Locate the cell with the specified text and output its [X, Y] center coordinate. 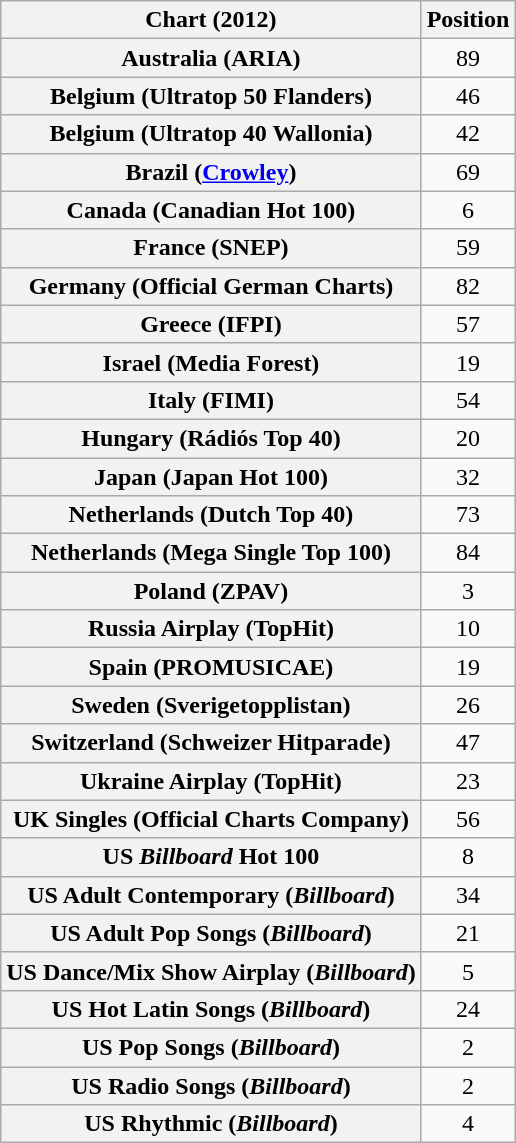
US Adult Contemporary (Billboard) [211, 895]
Israel (Media Forest) [211, 362]
Switzerland (Schweizer Hitparade) [211, 743]
47 [468, 743]
US Dance/Mix Show Airplay (Billboard) [211, 971]
Ukraine Airplay (TopHit) [211, 781]
US Pop Songs (Billboard) [211, 1047]
Netherlands (Dutch Top 40) [211, 515]
4 [468, 1124]
Greece (IFPI) [211, 324]
US Hot Latin Songs (Billboard) [211, 1009]
Hungary (Rádiós Top 40) [211, 438]
Belgium (Ultratop 50 Flanders) [211, 96]
84 [468, 553]
54 [468, 400]
6 [468, 210]
69 [468, 172]
23 [468, 781]
34 [468, 895]
46 [468, 96]
Position [468, 20]
42 [468, 134]
Netherlands (Mega Single Top 100) [211, 553]
Canada (Canadian Hot 100) [211, 210]
Chart (2012) [211, 20]
59 [468, 248]
5 [468, 971]
20 [468, 438]
26 [468, 705]
Russia Airplay (TopHit) [211, 629]
57 [468, 324]
10 [468, 629]
France (SNEP) [211, 248]
Germany (Official German Charts) [211, 286]
UK Singles (Official Charts Company) [211, 819]
Italy (FIMI) [211, 400]
82 [468, 286]
21 [468, 933]
Poland (ZPAV) [211, 591]
3 [468, 591]
24 [468, 1009]
8 [468, 857]
73 [468, 515]
Belgium (Ultratop 40 Wallonia) [211, 134]
US Adult Pop Songs (Billboard) [211, 933]
Japan (Japan Hot 100) [211, 477]
Australia (ARIA) [211, 58]
Brazil (Crowley) [211, 172]
89 [468, 58]
56 [468, 819]
Sweden (Sverigetopplistan) [211, 705]
US Billboard Hot 100 [211, 857]
US Rhythmic (Billboard) [211, 1124]
Spain (PROMUSICAE) [211, 667]
32 [468, 477]
US Radio Songs (Billboard) [211, 1085]
